From the cell containing the given text, extract its center point as [X, Y] coordinate. 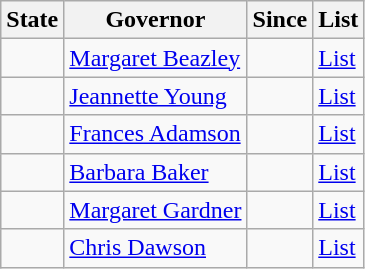
Since [280, 20]
State [32, 20]
Chris Dawson [156, 248]
Margaret Beazley [156, 58]
Jeannette Young [156, 96]
Governor [156, 20]
Frances Adamson [156, 134]
Barbara Baker [156, 172]
Margaret Gardner [156, 210]
